Find where the given text appears and provide that cell's center as [x, y] coordinate. 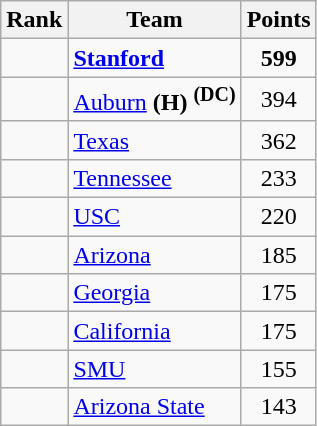
233 [278, 178]
Team [154, 20]
143 [278, 407]
362 [278, 140]
155 [278, 369]
Georgia [154, 293]
Stanford [154, 58]
SMU [154, 369]
Rank [34, 20]
394 [278, 100]
185 [278, 255]
Arizona [154, 255]
Arizona State [154, 407]
599 [278, 58]
California [154, 331]
220 [278, 217]
Texas [154, 140]
Tennessee [154, 178]
Points [278, 20]
USC [154, 217]
Auburn (H) (DC) [154, 100]
